Scan for the cell matching the given text and deliver its [x, y] coordinate at center. 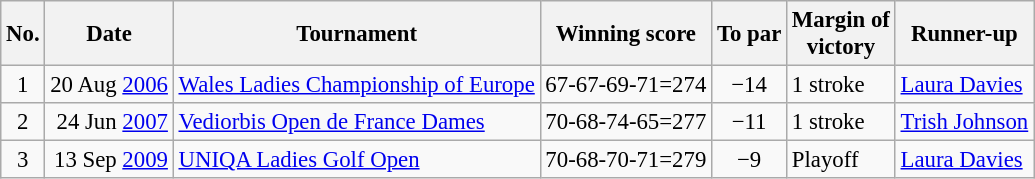
Runner-up [964, 34]
Trish Johnson [964, 122]
20 Aug 2006 [109, 85]
Winning score [626, 34]
3 [23, 160]
1 [23, 85]
24 Jun 2007 [109, 122]
Date [109, 34]
Playoff [842, 160]
67-67-69-71=274 [626, 85]
To par [750, 34]
Margin ofvictory [842, 34]
Tournament [356, 34]
Wales Ladies Championship of Europe [356, 85]
70-68-70-71=279 [626, 160]
No. [23, 34]
70-68-74-65=277 [626, 122]
13 Sep 2009 [109, 160]
−11 [750, 122]
2 [23, 122]
−9 [750, 160]
Vediorbis Open de France Dames [356, 122]
UNIQA Ladies Golf Open [356, 160]
−14 [750, 85]
